Find where the given text appears and provide that cell's center as [x, y] coordinate. 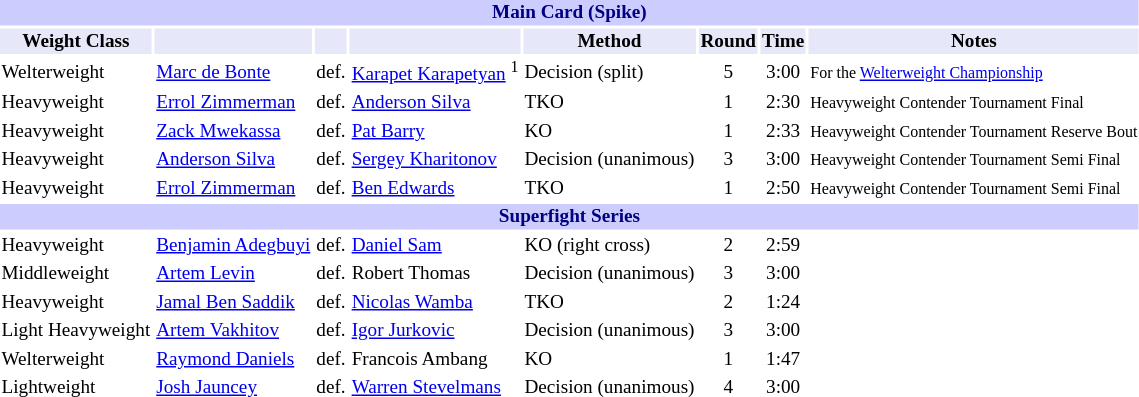
Artem Levin [234, 274]
Method [610, 41]
2:50 [782, 189]
Raymond Daniels [234, 360]
5 [728, 72]
Marc de Bonte [234, 72]
Light Heavyweight [76, 331]
Notes [974, 41]
Weight Class [76, 41]
Artem Vakhitov [234, 331]
1:47 [782, 360]
2:59 [782, 246]
Daniel Sam [435, 246]
Time [782, 41]
1:24 [782, 303]
Main Card (Spike) [570, 13]
Heavyweight Contender Tournament Reserve Bout [974, 132]
Ben Edwards [435, 189]
Karapet Karapetyan 1 [435, 72]
Middleweight [76, 274]
Francois Ambang [435, 360]
Round [728, 41]
Sergey Kharitonov [435, 160]
2:33 [782, 132]
Superfight Series [570, 217]
Decision (split) [610, 72]
Jamal Ben Saddik [234, 303]
Igor Jurkovic [435, 331]
KO (right cross) [610, 246]
Pat Barry [435, 132]
Benjamin Adegbuyi [234, 246]
2:30 [782, 103]
Nicolas Wamba [435, 303]
Heavyweight Contender Tournament Final [974, 103]
For the Welterweight Championship [974, 72]
Robert Thomas [435, 274]
Zack Mwekassa [234, 132]
